Extract the [X, Y] coordinate from the center of the cell holding the provided text.  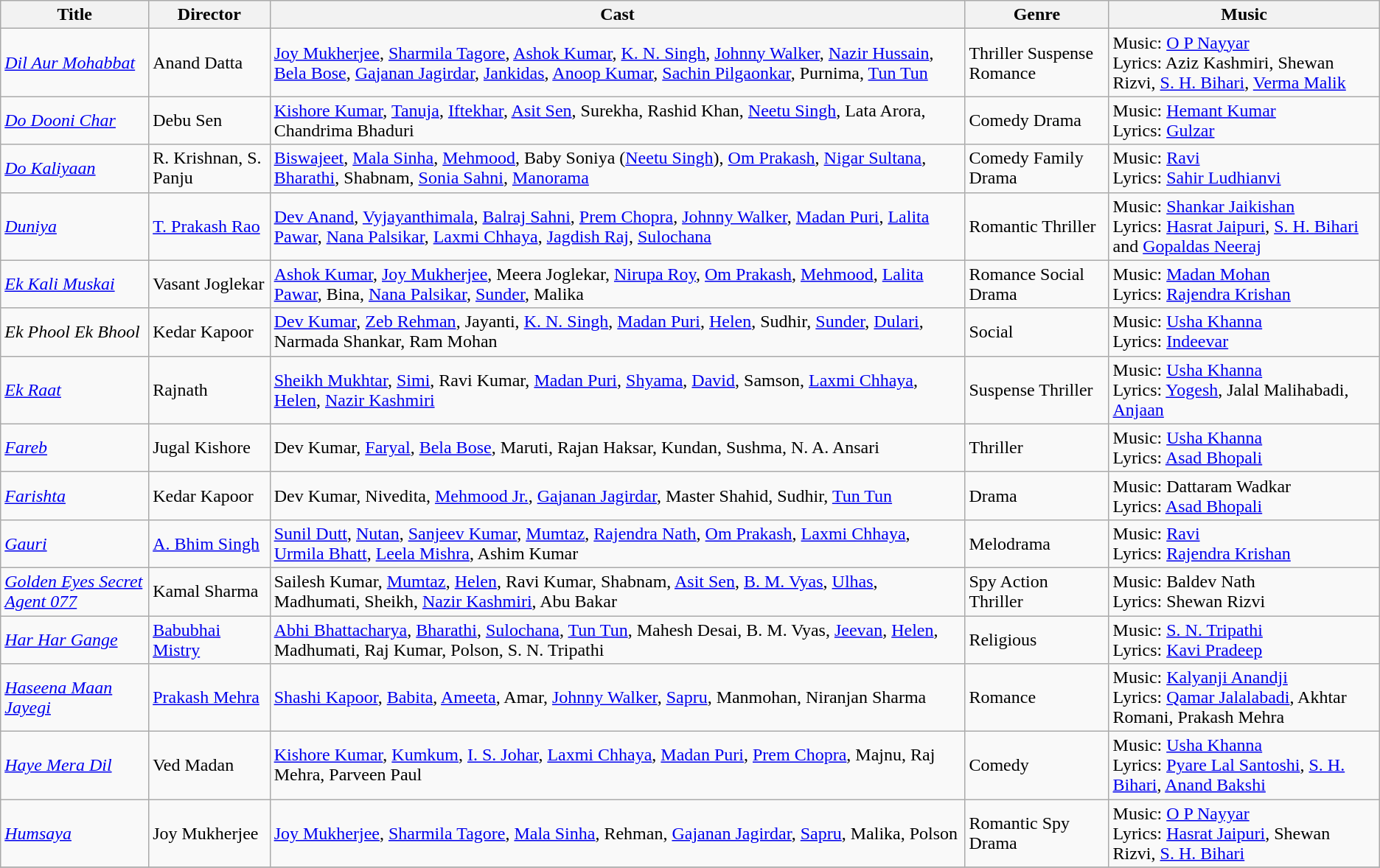
Music: Shankar JaikishanLyrics: Hasrat Jaipuri, S. H. Bihari and Gopaldas Neeraj [1244, 226]
Music: O P NayyarLyrics: Aziz Kashmiri, Shewan Rizvi, S. H. Bihari, Verma Malik [1244, 63]
Comedy Family Drama [1036, 168]
Vasant Joglekar [209, 284]
Comedy Drama [1036, 121]
Do Dooni Char [75, 121]
Spy Action Thriller [1036, 591]
R. Krishnan, S. Panju [209, 168]
Genre [1036, 15]
Music: Usha KhannaLyrics: Yogesh, Jalal Malihabadi, Anjaan [1244, 390]
Music: Baldev NathLyrics: Shewan Rizvi [1244, 591]
Music: Usha KhannaLyrics: Pyare Lal Santoshi, S. H. Bihari, Anand Bakshi [1244, 766]
Sheikh Mukhtar, Simi, Ravi Kumar, Madan Puri, Shyama, David, Samson, Laxmi Chhaya, Helen, Nazir Kashmiri [618, 390]
Music: Madan MohanLyrics: Rajendra Krishan [1244, 284]
Duniya [75, 226]
Cast [618, 15]
A. Bhim Singh [209, 544]
Anand Datta [209, 63]
Music: Dattaram WadkarLyrics: Asad Bhopali [1244, 495]
Debu Sen [209, 121]
Sunil Dutt, Nutan, Sanjeev Kumar, Mumtaz, Rajendra Nath, Om Prakash, Laxmi Chhaya, Urmila Bhatt, Leela Mishra, Ashim Kumar [618, 544]
Drama [1036, 495]
Kishore Kumar, Tanuja, Iftekhar, Asit Sen, Surekha, Rashid Khan, Neetu Singh, Lata Arora, Chandrima Bhaduri [618, 121]
Kamal Sharma [209, 591]
Religious [1036, 640]
Music: RaviLyrics: Sahir Ludhianvi [1244, 168]
Music: S. N. TripathiLyrics: Kavi Pradeep [1244, 640]
Thriller [1036, 448]
Romantic Thriller [1036, 226]
Suspense Thriller [1036, 390]
Haye Mera Dil [75, 766]
Comedy [1036, 766]
Babubhai Mistry [209, 640]
Biswajeet, Mala Sinha, Mehmood, Baby Soniya (Neetu Singh), Om Prakash, Nigar Sultana, Bharathi, Shabnam, Sonia Sahni, Manorama [618, 168]
Prakash Mehra [209, 698]
Title [75, 15]
Romance Social Drama [1036, 284]
Dev Kumar, Nivedita, Mehmood Jr., Gajanan Jagirdar, Master Shahid, Sudhir, Tun Tun [618, 495]
Romantic Spy Drama [1036, 833]
Music: Hemant KumarLyrics: Gulzar [1244, 121]
Music: RaviLyrics: Rajendra Krishan [1244, 544]
Ashok Kumar, Joy Mukherjee, Meera Joglekar, Nirupa Roy, Om Prakash, Mehmood, Lalita Pawar, Bina, Nana Palsikar, Sunder, Malika [618, 284]
Farishta [75, 495]
Jugal Kishore [209, 448]
Ek Raat [75, 390]
Music: Kalyanji Anandji Lyrics: Qamar Jalalabadi, Akhtar Romani, Prakash Mehra [1244, 698]
Ved Madan [209, 766]
Music: O P NayyarLyrics: Hasrat Jaipuri, Shewan Rizvi, S. H. Bihari [1244, 833]
Ek Phool Ek Bhool [75, 332]
Har Har Gange [75, 640]
Dev Kumar, Zeb Rehman, Jayanti, K. N. Singh, Madan Puri, Helen, Sudhir, Sunder, Dulari, Narmada Shankar, Ram Mohan [618, 332]
Fareb [75, 448]
Kishore Kumar, Kumkum, I. S. Johar, Laxmi Chhaya, Madan Puri, Prem Chopra, Majnu, Raj Mehra, Parveen Paul [618, 766]
Romance [1036, 698]
T. Prakash Rao [209, 226]
Dev Anand, Vyjayanthimala, Balraj Sahni, Prem Chopra, Johnny Walker, Madan Puri, Lalita Pawar, Nana Palsikar, Laxmi Chhaya, Jagdish Raj, Sulochana [618, 226]
Director [209, 15]
Music: Usha KhannaLyrics: Indeevar [1244, 332]
Rajnath [209, 390]
Dev Kumar, Faryal, Bela Bose, Maruti, Rajan Haksar, Kundan, Sushma, N. A. Ansari [618, 448]
Do Kaliyaan [75, 168]
Social [1036, 332]
Music: Usha KhannaLyrics: Asad Bhopali [1244, 448]
Joy Mukherjee, Sharmila Tagore, Mala Sinha, Rehman, Gajanan Jagirdar, Sapru, Malika, Polson [618, 833]
Sailesh Kumar, Mumtaz, Helen, Ravi Kumar, Shabnam, Asit Sen, B. M. Vyas, Ulhas, Madhumati, Sheikh, Nazir Kashmiri, Abu Bakar [618, 591]
Haseena Maan Jayegi [75, 698]
Music [1244, 15]
Golden Eyes Secret Agent 077 [75, 591]
Humsaya [75, 833]
Abhi Bhattacharya, Bharathi, Sulochana, Tun Tun, Mahesh Desai, B. M. Vyas, Jeevan, Helen, Madhumati, Raj Kumar, Polson, S. N. Tripathi [618, 640]
Thriller Suspense Romance [1036, 63]
Gauri [75, 544]
Shashi Kapoor, Babita, Ameeta, Amar, Johnny Walker, Sapru, Manmohan, Niranjan Sharma [618, 698]
Melodrama [1036, 544]
Joy Mukherjee [209, 833]
Ek Kali Muskai [75, 284]
Dil Aur Mohabbat [75, 63]
